From the cell containing the given text, extract its center point as (x, y) coordinate. 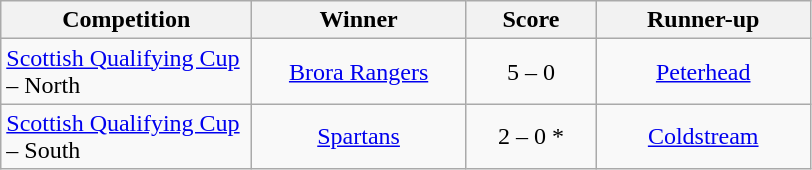
Spartans (359, 136)
Scottish Qualifying Cup – North (126, 72)
2 – 0 * (530, 136)
Winner (359, 20)
Peterhead (703, 72)
5 – 0 (530, 72)
Competition (126, 20)
Coldstream (703, 136)
Score (530, 20)
Scottish Qualifying Cup – South (126, 136)
Brora Rangers (359, 72)
Runner-up (703, 20)
